Pinpoint the cell where the given text exists, returning its (X, Y) midpoint coordinate. 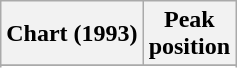
Chart (1993) (72, 34)
Peakposition (189, 34)
